Return [x, y] of the center of cell containing provided text 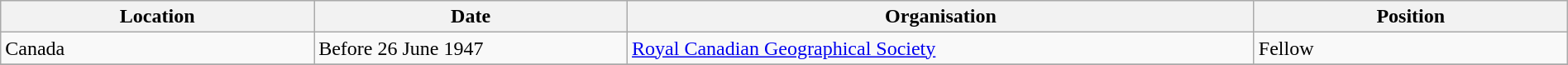
Location [157, 17]
Royal Canadian Geographical Society [941, 48]
Canada [157, 48]
Position [1411, 17]
Date [471, 17]
Before 26 June 1947 [471, 48]
Fellow [1411, 48]
Organisation [941, 17]
